Capture the cell that displays the provided text and extract its (x, y) central coordinate. 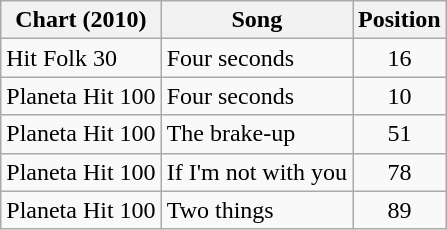
10 (399, 96)
Two things (256, 210)
Song (256, 20)
Chart (2010) (81, 20)
89 (399, 210)
78 (399, 172)
If I'm not with you (256, 172)
Position (399, 20)
16 (399, 58)
Hit Folk 30 (81, 58)
51 (399, 134)
The brake-up (256, 134)
